Find where the given text appears and provide that cell's center as (x, y) coordinate. 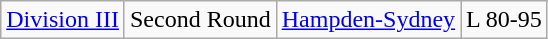
Division III (63, 20)
Hampden-Sydney (368, 20)
Second Round (200, 20)
L 80-95 (504, 20)
